Provide the [x, y] coordinate of the cell's center where the given text is located.  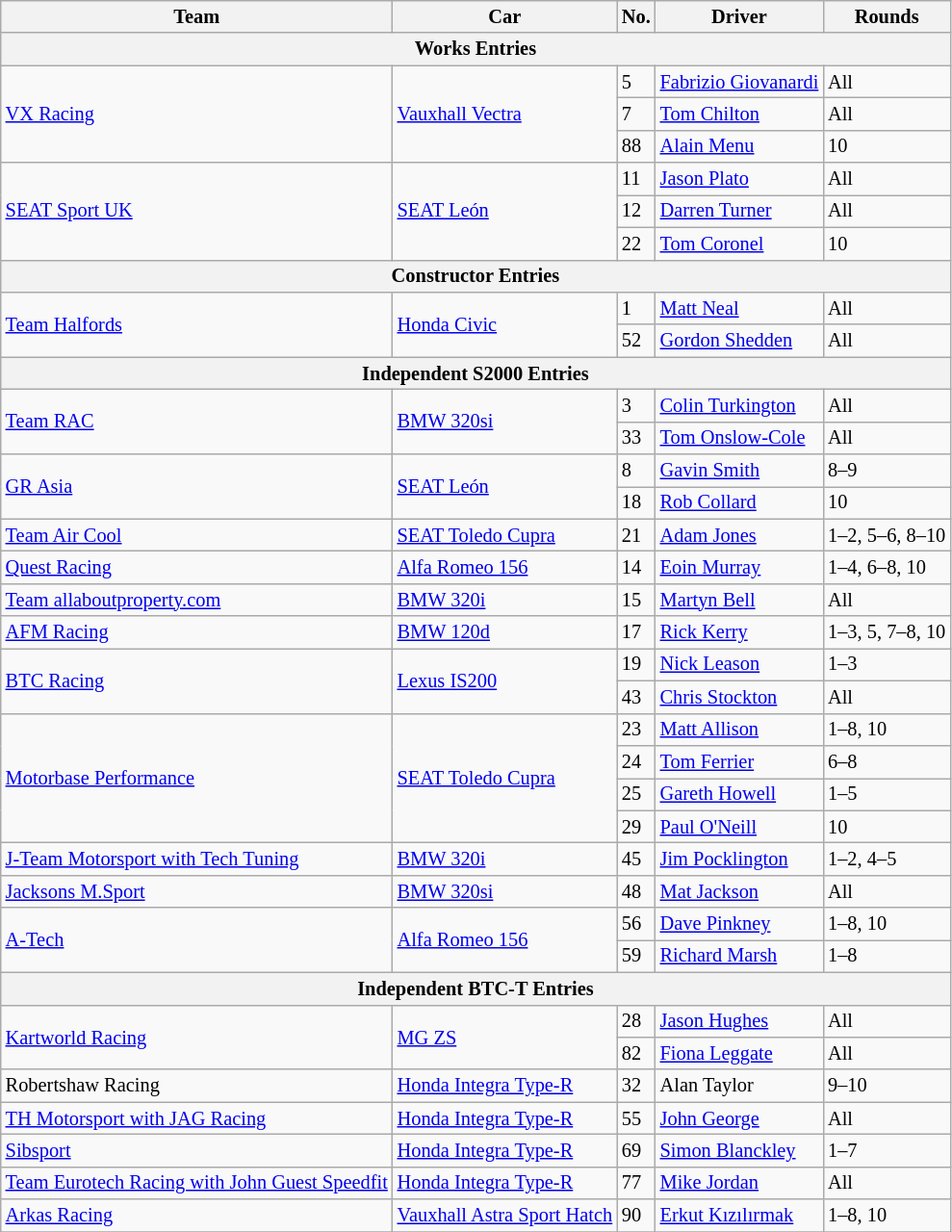
1–2, 4–5 [887, 859]
Tom Onslow-Cole [739, 438]
5 [636, 82]
1–7 [887, 1150]
Kartworld Racing [196, 1038]
Works Entries [476, 49]
BMW 120d [504, 632]
1–8 [887, 956]
Tom Coronel [739, 244]
23 [636, 730]
Gareth Howell [739, 794]
No. [636, 16]
Driver [739, 16]
1 [636, 308]
AFM Racing [196, 632]
45 [636, 859]
VX Racing [196, 114]
1–5 [887, 794]
22 [636, 244]
24 [636, 761]
Vauxhall Astra Sport Hatch [504, 1216]
Jacksons M.Sport [196, 891]
32 [636, 1086]
9–10 [887, 1086]
Paul O'Neill [739, 827]
Matt Allison [739, 730]
Tom Ferrier [739, 761]
BTC Racing [196, 680]
82 [636, 1053]
Vauxhall Vectra [504, 114]
TH Motorsport with JAG Racing [196, 1118]
Alain Menu [739, 146]
Lexus IS200 [504, 680]
77 [636, 1183]
MG ZS [504, 1038]
Team [196, 16]
11 [636, 179]
Sibsport [196, 1150]
29 [636, 827]
Motorbase Performance [196, 778]
Dave Pinkney [739, 924]
Jason Plato [739, 179]
Alan Taylor [739, 1086]
SEAT Sport UK [196, 212]
12 [636, 211]
3 [636, 405]
1–3 [887, 664]
Team allaboutproperty.com [196, 600]
Rick Kerry [739, 632]
Team RAC [196, 422]
55 [636, 1118]
1–3, 5, 7–8, 10 [887, 632]
19 [636, 664]
Mat Jackson [739, 891]
Fiona Leggate [739, 1053]
48 [636, 891]
Tom Chilton [739, 114]
90 [636, 1216]
8–9 [887, 471]
Darren Turner [739, 211]
A-Tech [196, 939]
Nick Leason [739, 664]
John George [739, 1118]
69 [636, 1150]
25 [636, 794]
17 [636, 632]
Team Eurotech Racing with John Guest Speedfit [196, 1183]
Jason Hughes [739, 1021]
Quest Racing [196, 567]
Team Air Cool [196, 535]
43 [636, 697]
Colin Turkington [739, 405]
28 [636, 1021]
Arkas Racing [196, 1216]
Robertshaw Racing [196, 1086]
1–4, 6–8, 10 [887, 567]
7 [636, 114]
Car [504, 16]
Eoin Murray [739, 567]
J-Team Motorsport with Tech Tuning [196, 859]
1–2, 5–6, 8–10 [887, 535]
52 [636, 341]
Chris Stockton [739, 697]
Gavin Smith [739, 471]
Rob Collard [739, 502]
Mike Jordan [739, 1183]
Jim Pocklington [739, 859]
Independent S2000 Entries [476, 373]
6–8 [887, 761]
56 [636, 924]
Rounds [887, 16]
15 [636, 600]
Adam Jones [739, 535]
18 [636, 502]
Team Halfords [196, 323]
Matt Neal [739, 308]
GR Asia [196, 487]
Simon Blanckley [739, 1150]
21 [636, 535]
Fabrizio Giovanardi [739, 82]
Gordon Shedden [739, 341]
14 [636, 567]
Martyn Bell [739, 600]
Erkut Kızılırmak [739, 1216]
Honda Civic [504, 323]
Independent BTC-T Entries [476, 988]
Richard Marsh [739, 956]
33 [636, 438]
8 [636, 471]
88 [636, 146]
59 [636, 956]
Constructor Entries [476, 276]
